Extract the (X, Y) coordinate from the center of the cell holding the provided text.  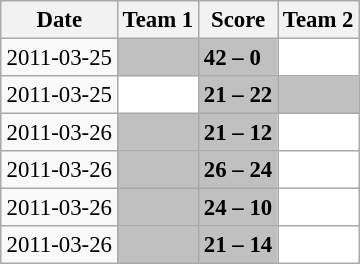
Team 2 (318, 20)
Date (59, 20)
21 – 14 (238, 245)
21 – 22 (238, 95)
42 – 0 (238, 57)
21 – 12 (238, 133)
26 – 24 (238, 170)
Score (238, 20)
Team 1 (158, 20)
24 – 10 (238, 208)
